Return the [X, Y] coordinate for the center point of the cell that contains the specified text.  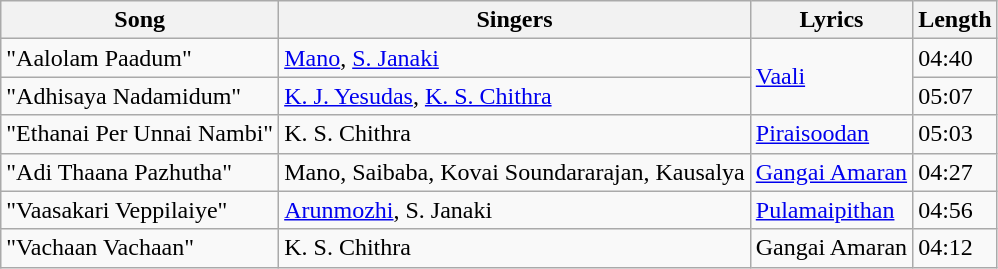
05:07 [955, 96]
04:12 [955, 248]
Piraisoodan [831, 134]
"Aalolam Paadum" [140, 58]
Song [140, 20]
Arunmozhi, S. Janaki [515, 210]
Mano, Saibaba, Kovai Soundararajan, Kausalya [515, 172]
Lyrics [831, 20]
Length [955, 20]
Mano, S. Janaki [515, 58]
Pulamaipithan [831, 210]
04:40 [955, 58]
"Adhisaya Nadamidum" [140, 96]
04:27 [955, 172]
"Vaasakari Veppilaiye" [140, 210]
05:03 [955, 134]
"Vachaan Vachaan" [140, 248]
Singers [515, 20]
Vaali [831, 77]
"Ethanai Per Unnai Nambi" [140, 134]
"Adi Thaana Pazhutha" [140, 172]
K. J. Yesudas, K. S. Chithra [515, 96]
04:56 [955, 210]
